Detect which cell encompasses the target text, then output its [x, y] center coordinate. 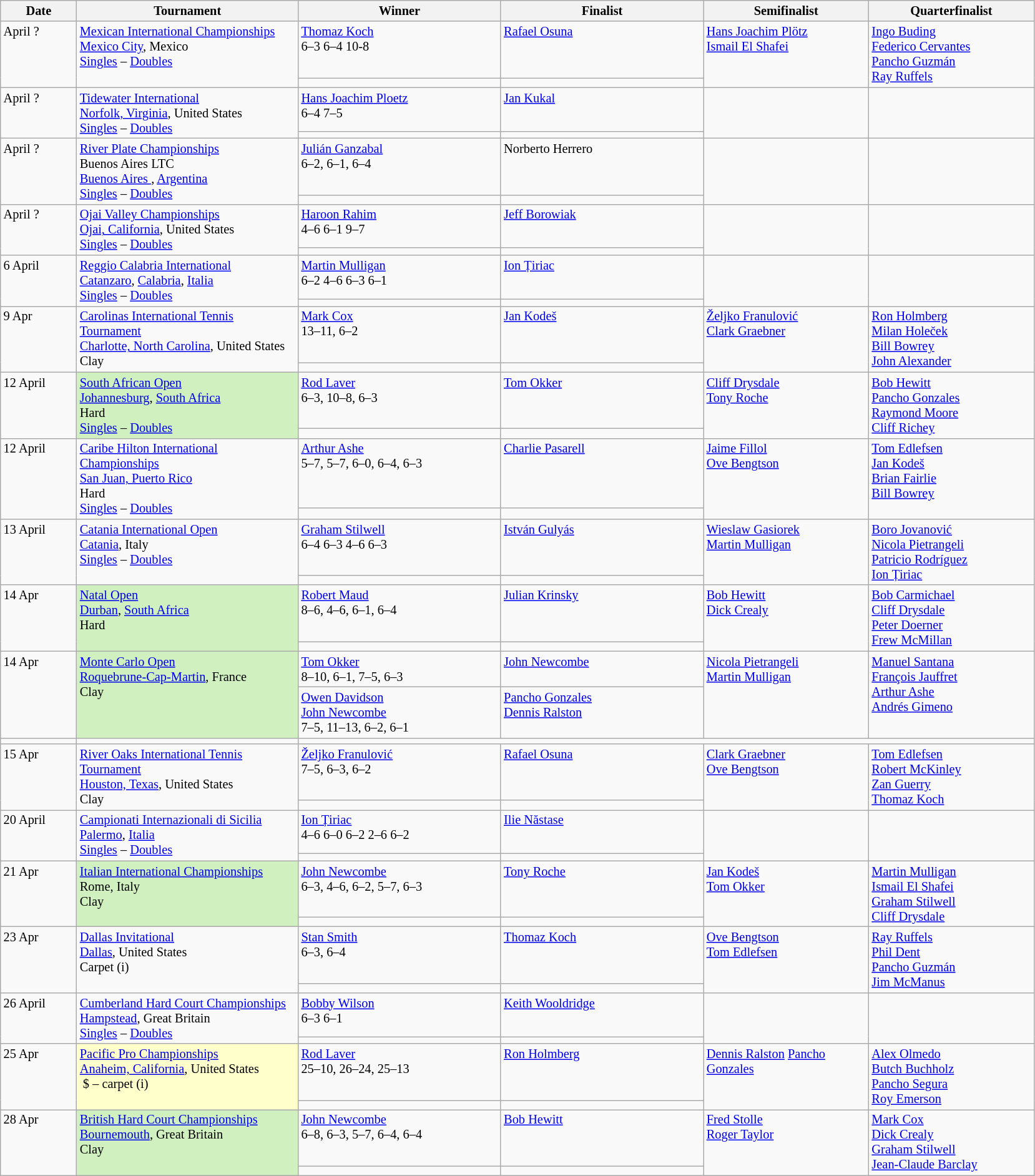
Fred Stolle Roger Taylor [787, 1142]
Tidewater International Norfolk, Virginia, United StatesSingles – Doubles [187, 113]
Quarterfinalist [951, 11]
25 Apr [39, 1077]
Bob Hewitt Dick Crealy [787, 618]
Natal Open Durban, South AfricaHard [187, 618]
Pacific Pro Championships Anaheim, California, United States $ – carpet (i) [187, 1077]
Winner [400, 11]
Haroon Rahim4–6 6–1 9–7 [400, 226]
Charlie Pasarell [602, 473]
Hans Joachim Ploetz6–4 7–5 [400, 109]
Martin Mulligan Ismail El Shafei Graham Stilwell Cliff Drysdale [951, 894]
River Oaks International Tennis Tournament Houston, Texas, United StatesClay [187, 777]
13 April [39, 552]
Jaime Fillol Ove Bengtson [787, 479]
20 April [39, 835]
British Hard Court Championships Bournemouth, Great BritainClay [187, 1142]
23 Apr [39, 959]
István Gulyás [602, 547]
Julian Krinsky [602, 613]
Thomaz Koch6–3 6–4 10-8 [400, 49]
Mexican International Championships Mexico City, MexicoSingles – Doubles [187, 54]
Tom Edlefsen Robert McKinley Zan Guerry Thomaz Koch [951, 777]
15 Apr [39, 777]
Clark Graebner Ove Bengtson [787, 777]
Nicola Pietrangeli Martin Mulligan [787, 694]
John Newcombe [602, 669]
Ilie Năstase [602, 831]
Stan Smith6–3, 6–4 [400, 954]
Tournament [187, 11]
Date [39, 11]
Jeff Borowiak [602, 226]
Julián Ganzabal6–2, 6–1, 6–4 [400, 166]
Ojai Valley Championships Ojai, California, United StatesSingles – Doubles [187, 230]
John Newcombe6–8, 6–3, 5–7, 6–4, 6–4 [400, 1137]
Jan Kukal [602, 109]
Mark Cox13–11, 6–2 [400, 334]
Rod Laver6–3, 10–8, 6–3 [400, 400]
Arthur Ashe5–7, 5–7, 6–0, 6–4, 6–3 [400, 473]
Bob Hewitt Pancho Gonzales Raymond Moore Cliff Richey [951, 405]
Graham Stilwell6–4 6–3 4–6 6–3 [400, 547]
Mark Cox Dick Crealy Graham Stilwell Jean-Claude Barclay [951, 1142]
Cliff Drysdale Tony Roche [787, 405]
Dennis Ralston Pancho Gonzales [787, 1077]
Ron Holmberg Milan Holeček Bill Bowrey John Alexander [951, 339]
Ingo Buding Federico Cervantes Pancho Guzmán Ray Ruffels [951, 54]
Norberto Herrero [602, 166]
John Newcombe6–3, 4–6, 6–2, 5–7, 6–3 [400, 889]
Željko Franulović Clark Graebner [787, 339]
Owen Davidson John Newcombe7–5, 11–13, 6–2, 6–1 [400, 712]
Robert Maud8–6, 4–6, 6–1, 6–4 [400, 613]
21 Apr [39, 894]
Thomaz Koch [602, 954]
Wieslaw Gasiorek Martin Mulligan [787, 552]
Bobby Wilson6–3 6–1 [400, 1014]
Ray Ruffels Phil Dent Pancho Guzmán Jim McManus [951, 959]
Reggio Calabria International Catanzaro, Calabria, ItaliaSingles – Doubles [187, 281]
Pancho Gonzales Dennis Ralston [602, 712]
6 April [39, 281]
Ion Țiriac [602, 277]
Carolinas International Tennis Tournament Charlotte, North Carolina, United StatesClay [187, 339]
Martin Mulligan6–2 4–6 6–3 6–1 [400, 277]
Željko Franulović7–5, 6–3, 6–2 [400, 772]
Tom Edlefsen Jan Kodeš Brian Fairlie Bill Bowrey [951, 479]
Jan Kodeš Tom Okker [787, 894]
South African Open Johannesburg, South AfricaHardSingles – Doubles [187, 405]
Ron Holmberg [602, 1072]
Monte Carlo Open Roquebrune-Cap-Martin, FranceClay [187, 694]
Bob Carmichael Cliff Drysdale Peter Doerner Frew McMillan [951, 618]
Hans Joachim Plötz Ismail El Shafei [787, 54]
Boro Jovanović Nicola Pietrangeli Patricio Rodríguez Ion Țiriac [951, 552]
Alex Olmedo Butch Buchholz Pancho Segura Roy Emerson [951, 1077]
River Plate ChampionshipsBuenos Aires LTCBuenos Aires , ArgentinaSingles – Doubles [187, 171]
28 Apr [39, 1142]
Semifinalist [787, 11]
Jan Kodeš [602, 334]
Keith Wooldridge [602, 1014]
Bob Hewitt [602, 1137]
Tom Okker [602, 400]
Finalist [602, 11]
Tony Roche [602, 889]
26 April [39, 1018]
Ove Bengtson Tom Edlefsen [787, 959]
Tom Okker8–10, 6–1, 7–5, 6–3 [400, 669]
Manuel Santana François Jauffret Arthur Ashe Andrés Gimeno [951, 694]
Caribe Hilton International Championships San Juan, Puerto RicoHardSingles – Doubles [187, 479]
Campionati Internazionali di Sicilia Palermo, ItaliaSingles – Doubles [187, 835]
Catania International Open Catania, ItalySingles – Doubles [187, 552]
Dallas Invitational Dallas, United StatesCarpet (i) [187, 959]
Italian International Championships Rome, ItalyClay [187, 894]
Cumberland Hard Court Championships Hampstead, Great BritainSingles – Doubles [187, 1018]
Rod Laver25–10, 26–24, 25–13 [400, 1072]
9 Apr [39, 339]
Ion Țiriac4–6 6–0 6–2 2–6 6–2 [400, 831]
